Scan for the cell matching the given text and deliver its [x, y] coordinate at center. 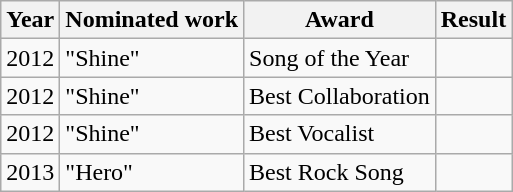
Award [340, 20]
Best Vocalist [340, 134]
Year [30, 20]
Result [473, 20]
2013 [30, 172]
Nominated work [152, 20]
Best Rock Song [340, 172]
Best Collaboration [340, 96]
"Hero" [152, 172]
Song of the Year [340, 58]
